Pinpoint the cell where the given text exists, returning its [X, Y] midpoint coordinate. 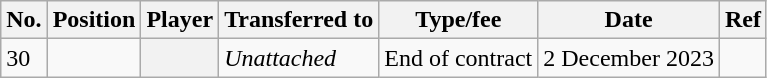
Type/fee [458, 20]
End of contract [458, 58]
No. [24, 20]
2 December 2023 [629, 58]
Ref [742, 20]
Unattached [299, 58]
30 [24, 58]
Position [94, 20]
Transferred to [299, 20]
Date [629, 20]
Player [180, 20]
